Detect which cell encompasses the target text, then output its (x, y) center coordinate. 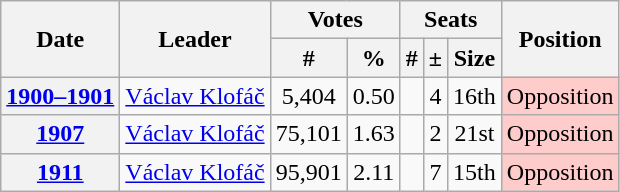
1911 (60, 172)
% (374, 58)
7 (435, 172)
95,901 (308, 172)
1.63 (374, 134)
Seats (450, 20)
16th (475, 96)
0.50 (374, 96)
4 (435, 96)
1900–1901 (60, 96)
Date (60, 39)
± (435, 58)
2.11 (374, 172)
2 (435, 134)
21st (475, 134)
15th (475, 172)
Position (560, 39)
5,404 (308, 96)
Size (475, 58)
75,101 (308, 134)
Votes (335, 20)
Leader (195, 39)
1907 (60, 134)
